Pinpoint the cell where the given text exists, returning its [X, Y] midpoint coordinate. 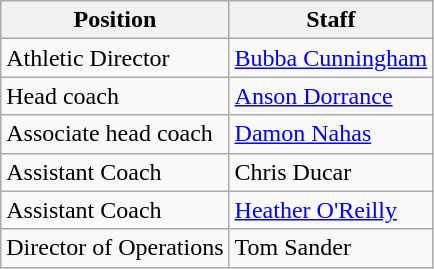
Director of Operations [115, 248]
Bubba Cunningham [331, 58]
Athletic Director [115, 58]
Staff [331, 20]
Chris Ducar [331, 172]
Position [115, 20]
Tom Sander [331, 248]
Associate head coach [115, 134]
Head coach [115, 96]
Anson Dorrance [331, 96]
Heather O'Reilly [331, 210]
Damon Nahas [331, 134]
